Detect which cell encompasses the target text, then output its [X, Y] center coordinate. 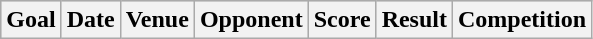
Score [342, 20]
Competition [522, 20]
Result [414, 20]
Venue [157, 20]
Opponent [251, 20]
Date [90, 20]
Goal [31, 20]
